Capture the cell that displays the provided text and extract its (X, Y) central coordinate. 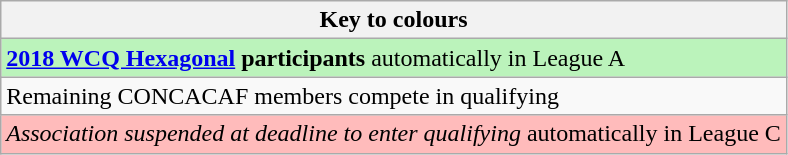
Remaining CONCACAF members compete in qualifying (394, 96)
Key to colours (394, 20)
Association suspended at deadline to enter qualifying automatically in League C (394, 134)
2018 WCQ Hexagonal participants automatically in League A (394, 58)
